From the cell containing the given text, extract its center point as [X, Y] coordinate. 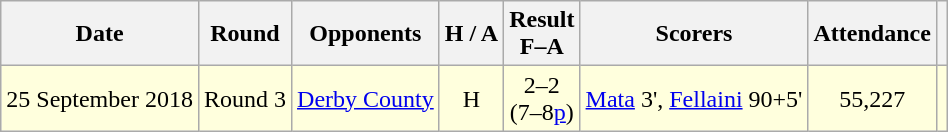
Date [100, 34]
Round [244, 34]
H / A [471, 34]
H [471, 98]
2–2(7–8p) [542, 98]
Derby County [366, 98]
Scorers [694, 34]
Attendance [872, 34]
25 September 2018 [100, 98]
ResultF–A [542, 34]
Mata 3', Fellaini 90+5' [694, 98]
Round 3 [244, 98]
55,227 [872, 98]
Opponents [366, 34]
